Provide the (x, y) coordinate of the cell's center where the given text is located.  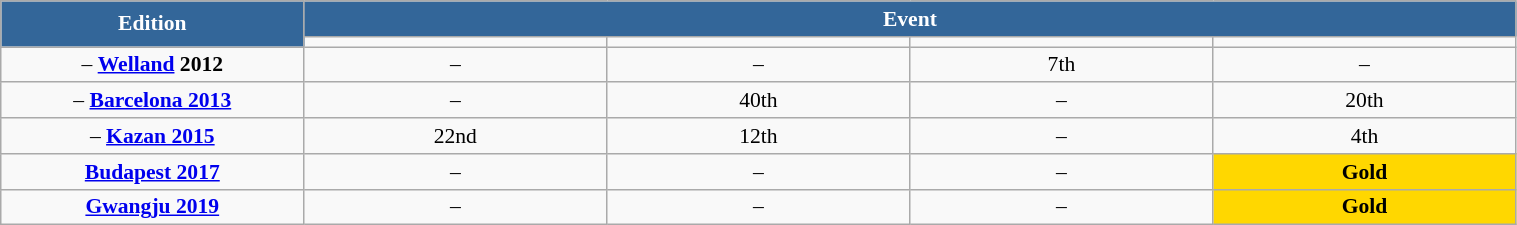
20th (1364, 101)
40th (758, 101)
Edition (152, 24)
Budapest 2017 (152, 172)
12th (758, 136)
4th (1364, 136)
Event (910, 19)
7th (1062, 65)
– Welland 2012 (152, 65)
Gwangju 2019 (152, 207)
– Kazan 2015 (152, 136)
– Barcelona 2013 (152, 101)
22nd (456, 136)
